Determine the (x, y) coordinate at the center of the cell enclosing the given text.  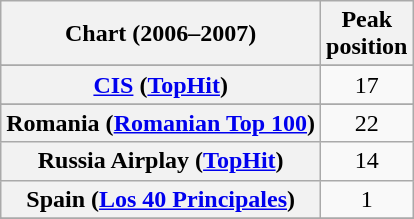
Peakposition (367, 34)
Romania (Romanian Top 100) (161, 123)
1 (367, 199)
Spain (Los 40 Principales) (161, 199)
Chart (2006–2007) (161, 34)
22 (367, 123)
CIS (TopHit) (161, 85)
14 (367, 161)
17 (367, 85)
Russia Airplay (TopHit) (161, 161)
